Return the (x, y) coordinate for the center point of the cell that contains the specified text.  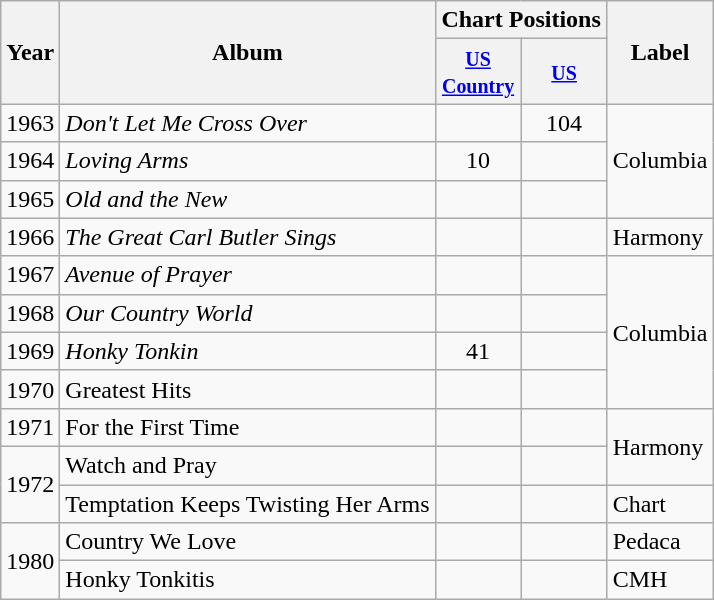
Country We Love (248, 542)
1980 (30, 561)
Chart Positions (521, 20)
For the First Time (248, 427)
Greatest Hits (248, 389)
Loving Arms (248, 161)
1966 (30, 237)
Our Country World (248, 313)
1971 (30, 427)
1970 (30, 389)
10 (478, 161)
CMH (660, 580)
Watch and Pray (248, 465)
US (564, 72)
104 (564, 123)
1963 (30, 123)
Honky Tonkitis (248, 580)
Don't Let Me Cross Over (248, 123)
Label (660, 52)
1964 (30, 161)
US Country (478, 72)
Honky Tonkin (248, 351)
Pedaca (660, 542)
1965 (30, 199)
41 (478, 351)
1969 (30, 351)
1967 (30, 275)
Year (30, 52)
Temptation Keeps Twisting Her Arms (248, 503)
Chart (660, 503)
Old and the New (248, 199)
The Great Carl Butler Sings (248, 237)
1968 (30, 313)
1972 (30, 484)
Album (248, 52)
Avenue of Prayer (248, 275)
